Locate the cell with the specified text and output its (x, y) center coordinate. 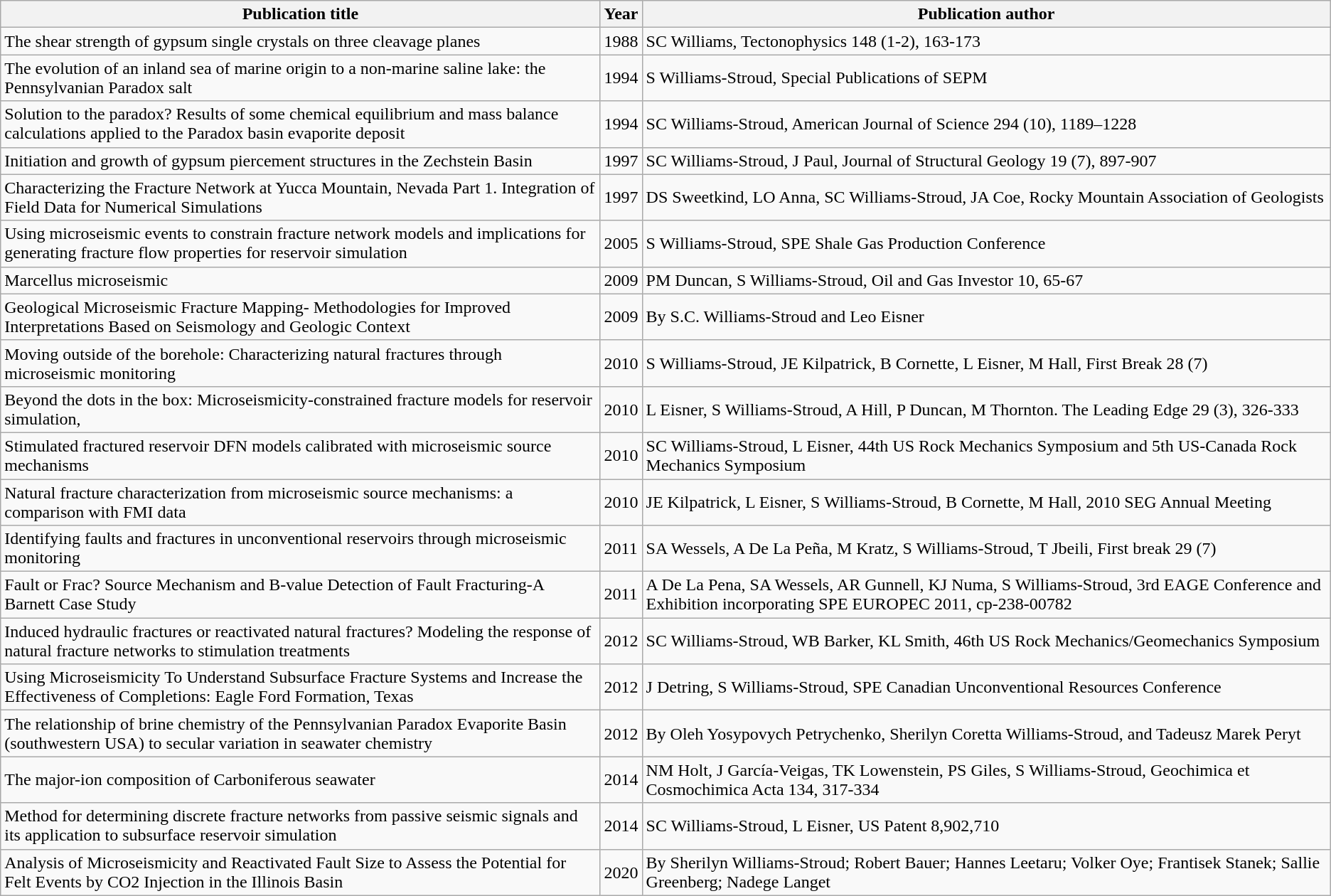
SC Williams-Stroud, American Journal of Science 294 (10), 1189–1228 (986, 124)
Induced hydraulic fractures or reactivated natural fractures? Modeling the response of natural fracture networks to stimulation treatments (300, 641)
Method for determining discrete fracture networks from passive seismic signals and its application to subsurface reservoir simulation (300, 826)
Publication title (300, 14)
By Sherilyn Williams‐Stroud; Robert Bauer; Hannes Leetaru; Volker Oye; Frantisek Stanek; Sallie Greenberg; Nadege Langet (986, 872)
SC Williams-Stroud, WB Barker, KL Smith, 46th US Rock Mechanics/Geomechanics Symposium (986, 641)
Initiation and growth of gypsum piercement structures in the Zechstein Basin (300, 161)
JE Kilpatrick, L Eisner, S Williams-Stroud, B Cornette, M Hall, 2010 SEG Annual Meeting (986, 502)
By Oleh Yosypovych Petrychenko, Sherilyn Coretta Williams-Stroud, and Tadeusz Marek Peryt (986, 734)
NM Holt, J García-Veigas, TK Lowenstein, PS Giles, S Williams-Stroud, Geochimica et Cosmochimica Acta 134, 317-334 (986, 779)
Year (621, 14)
PM Duncan, S Williams-Stroud, Oil and Gas Investor 10, 65-67 (986, 280)
Beyond the dots in the box: Microseismicity-constrained fracture models for reservoir simulation, (300, 410)
Analysis of Microseismicity and Reactivated Fault Size to Assess the Potential for Felt Events by CO2 Injection in the Illinois Basin (300, 872)
SA Wessels, A De La Peña, M Kratz, S Williams-Stroud, T Jbeili, First break 29 (7) (986, 549)
2005 (621, 243)
Marcellus microseismic (300, 280)
SC Williams-Stroud, L Eisner, 44th US Rock Mechanics Symposium and 5th US-Canada Rock Mechanics Symposium (986, 455)
Solution to the paradox? Results of some chemical equilibrium and mass balance calculations applied to the Paradox basin evaporite deposit (300, 124)
Characterizing the Fracture Network at Yucca Mountain, Nevada Part 1. Integration of Field Data for Numerical Simulations (300, 198)
The evolution of an inland sea of marine origin to a non-marine saline lake: the Pennsylvanian Paradox salt (300, 78)
A De La Pena, SA Wessels, AR Gunnell, KJ Numa, S Williams-Stroud, 3rd EAGE Conference and Exhibition incorporating SPE EUROPEC 2011, cp-238-00782 (986, 594)
Using Microseismicity To Understand Subsurface Fracture Systems and Increase the Effectiveness of Completions: Eagle Ford Formation, Texas (300, 687)
Stimulated fractured reservoir DFN models calibrated with microseismic source mechanisms (300, 455)
2020 (621, 872)
The relationship of brine chemistry of the Pennsylvanian Paradox Evaporite Basin (southwestern USA) to secular variation in seawater chemistry (300, 734)
The major-ion composition of Carboniferous seawater (300, 779)
SC Williams, Tectonophysics 148 (1-2), 163-173 (986, 41)
S Williams-Stroud, JE Kilpatrick, B Cornette, L Eisner, M Hall, First Break 28 (7) (986, 363)
L Eisner, S Williams-Stroud, A Hill, P Duncan, M Thornton. The Leading Edge 29 (3), 326-333 (986, 410)
Identifying faults and fractures in unconventional reservoirs through microseismic monitoring (300, 549)
Using microseismic events to constrain fracture network models and implications for generating fracture flow properties for reservoir simulation (300, 243)
The shear strength of gypsum single crystals on three cleavage planes (300, 41)
By S.C. Williams-Stroud and Leo Eisner (986, 317)
Publication author (986, 14)
S Williams-Stroud, SPE Shale Gas Production Conference (986, 243)
SC Williams-Stroud, J Paul, Journal of Structural Geology 19 (7), 897-907 (986, 161)
Natural fracture characterization from microseismic source mechanisms: a comparison with FMI data (300, 502)
DS Sweetkind, LO Anna, SC Williams-Stroud, JA Coe, Rocky Mountain Association of Geologists (986, 198)
Geological Microseismic Fracture Mapping- Methodologies for Improved Interpretations Based on Seismology and Geologic Context (300, 317)
Fault or Frac? Source Mechanism and B-value Detection of Fault Fracturing-A Barnett Case Study (300, 594)
Moving outside of the borehole: Characterizing natural fractures through microseismic monitoring (300, 363)
1988 (621, 41)
SC Williams-Stroud, L Eisner, US Patent 8,902,710 (986, 826)
J Detring, S Williams-Stroud, SPE Canadian Unconventional Resources Conference (986, 687)
S Williams-Stroud, Special Publications of SEPM (986, 78)
